Identify which cell holds the provided text, then report its [X, Y] central coordinate. 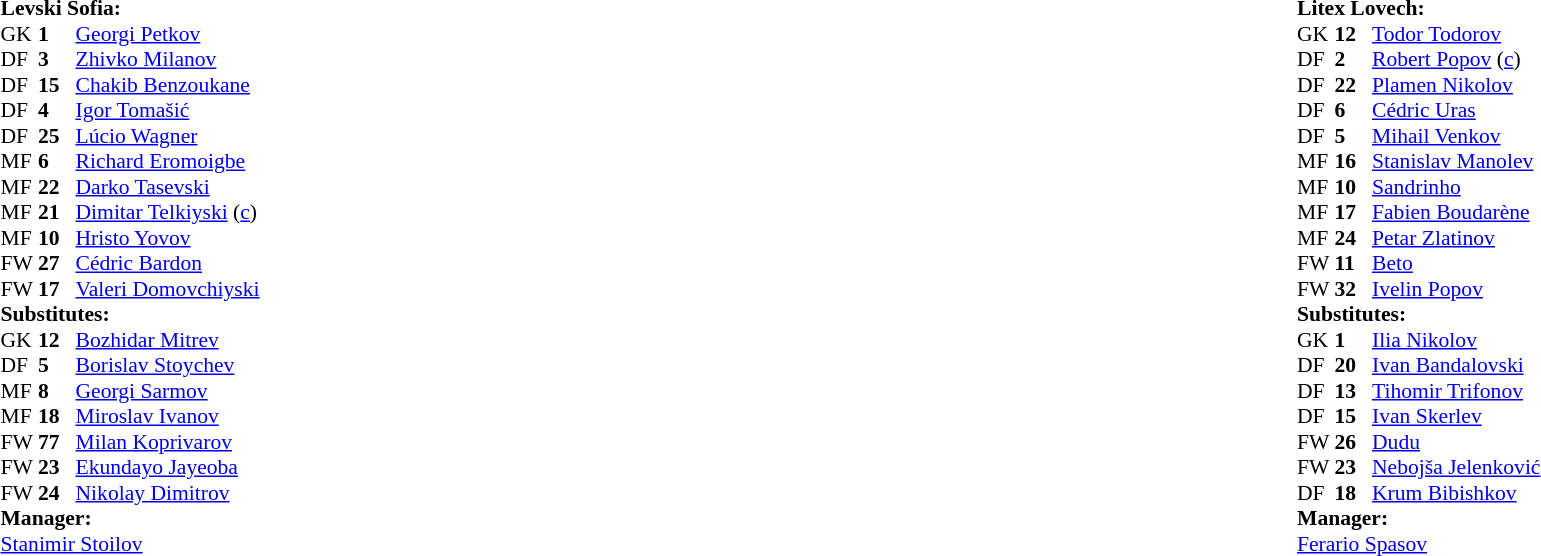
20 [1354, 365]
Plamen Nikolov [1456, 85]
16 [1354, 161]
Todor Todorov [1456, 34]
Petar Zlatinov [1456, 238]
27 [57, 263]
Robert Popov (c) [1456, 59]
Igor Tomašić [168, 111]
Chakib Benzoukane [168, 85]
Darko Tasevski [168, 187]
Richard Eromoigbe [168, 161]
Milan Koprivarov [168, 442]
Bozhidar Mitrev [168, 340]
Stanislav Manolev [1456, 161]
Miroslav Ivanov [168, 417]
Ivelin Popov [1456, 289]
Ilia Nikolov [1456, 340]
13 [1354, 391]
Tihomir Trifonov [1456, 391]
21 [57, 213]
26 [1354, 442]
Fabien Boudarène [1456, 213]
Nikolay Dimitrov [168, 493]
Lúcio Wagner [168, 136]
Beto [1456, 263]
25 [57, 136]
Hristo Yovov [168, 238]
Ivan Bandalovski [1456, 365]
32 [1354, 289]
Valeri Domovchiyski [168, 289]
77 [57, 442]
2 [1354, 59]
Sandrinho [1456, 187]
Borislav Stoychev [168, 365]
Krum Bibishkov [1456, 493]
Mihail Venkov [1456, 136]
3 [57, 59]
Dimitar Telkiyski (c) [168, 213]
Dudu [1456, 442]
Georgi Sarmov [168, 391]
8 [57, 391]
Zhivko Milanov [168, 59]
4 [57, 111]
11 [1354, 263]
Nebojša Jelenković [1456, 467]
Ekundayo Jayeoba [168, 467]
Georgi Petkov [168, 34]
Ivan Skerlev [1456, 417]
Cédric Uras [1456, 111]
Cédric Bardon [168, 263]
